From the cell containing the given text, extract its center point as [x, y] coordinate. 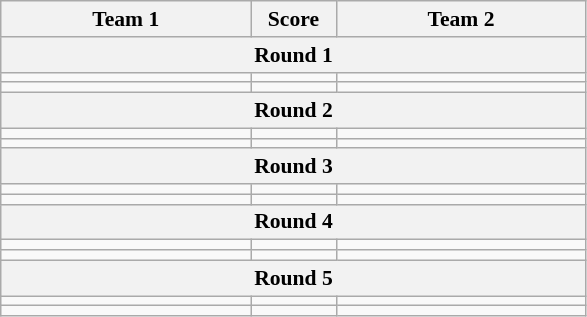
Round 5 [294, 278]
Round 1 [294, 55]
Round 3 [294, 167]
Round 4 [294, 222]
Round 2 [294, 111]
Team 1 [126, 19]
Score [294, 19]
Team 2 [461, 19]
